Determine the (x, y) coordinate at the center of the cell enclosing the given text.  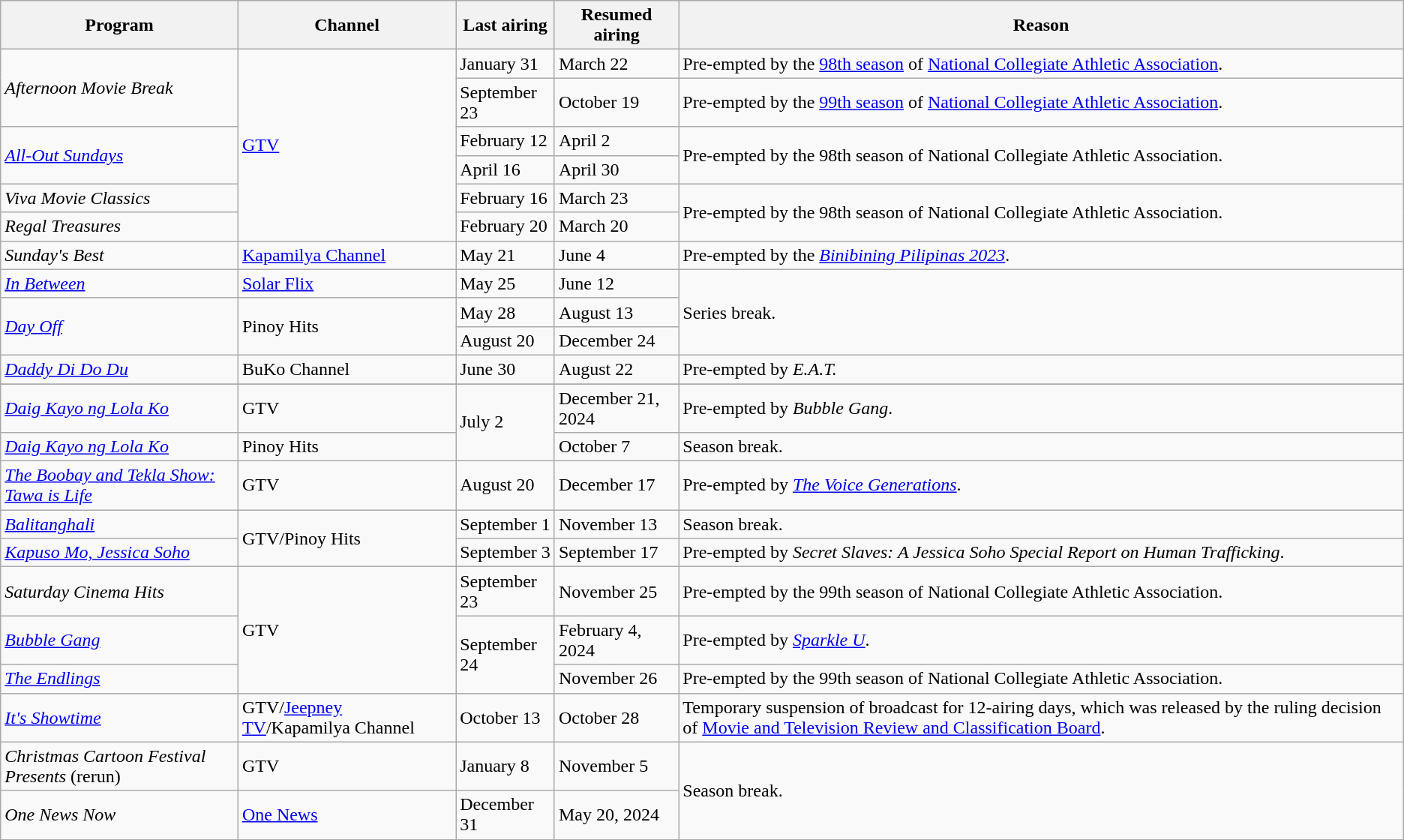
BuKo Channel (346, 369)
November 25 (616, 591)
November 5 (616, 766)
Last airing (505, 25)
February 16 (505, 198)
Pre-empted by Sparkle U. (1041, 640)
January 31 (505, 64)
February 20 (505, 226)
The Boobay and Tekla Show: Tawa is Life (120, 486)
Reason (1041, 25)
Solar Flix (346, 283)
Christmas Cartoon Festival Presents (rerun) (120, 766)
Program (120, 25)
Saturday Cinema Hits (120, 591)
Pre-empted by The Voice Generations. (1041, 486)
May 25 (505, 283)
December 17 (616, 486)
September 3 (505, 553)
March 23 (616, 198)
October 19 (616, 102)
May 21 (505, 255)
August 22 (616, 369)
September 1 (505, 524)
October 28 (616, 717)
Kapuso Mo, Jessica Soho (120, 553)
Bubble Gang (120, 640)
March 22 (616, 64)
December 21, 2024 (616, 408)
May 20, 2024 (616, 814)
March 20 (616, 226)
September 17 (616, 553)
GTV/Jeepney TV/Kapamilya Channel (346, 717)
Pre-empted by Secret Slaves: A Jessica Soho Special Report on Human Trafficking. (1041, 553)
Day Off (120, 326)
November 26 (616, 679)
One News Now (120, 814)
Afternoon Movie Break (120, 88)
April 30 (616, 169)
It's Showtime (120, 717)
June 12 (616, 283)
Daddy Di Do Du (120, 369)
Resumed airing (616, 25)
In Between (120, 283)
GTV/Pinoy Hits (346, 538)
Viva Movie Classics (120, 198)
November 13 (616, 524)
October 7 (616, 447)
December 31 (505, 814)
May 28 (505, 312)
April 2 (616, 141)
All-Out Sundays (120, 155)
The Endlings (120, 679)
December 24 (616, 340)
Sunday's Best (120, 255)
October 13 (505, 717)
February 4, 2024 (616, 640)
August 13 (616, 312)
September 24 (505, 654)
Pre-empted by E.A.T. (1041, 369)
One News (346, 814)
Pre-empted by Bubble Gang. (1041, 408)
Kapamilya Channel (346, 255)
April 16 (505, 169)
June 30 (505, 369)
Pre-empted by the Binibining Pilipinas 2023. (1041, 255)
February 12 (505, 141)
Series break. (1041, 312)
Channel (346, 25)
Balitanghali (120, 524)
Regal Treasures (120, 226)
January 8 (505, 766)
July 2 (505, 423)
June 4 (616, 255)
